Locate the cell with the specified text and output its (x, y) center coordinate. 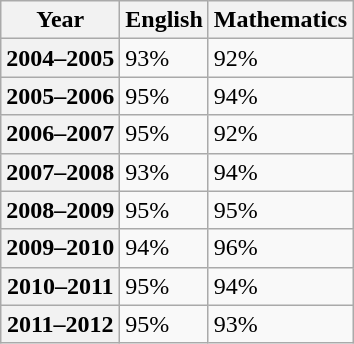
2004–2005 (60, 58)
96% (280, 248)
English (164, 20)
2005–2006 (60, 96)
2010–2011 (60, 286)
2009–2010 (60, 248)
2011–2012 (60, 324)
Year (60, 20)
Mathematics (280, 20)
2007–2008 (60, 172)
2008–2009 (60, 210)
2006–2007 (60, 134)
